Scan for the cell matching the given text and deliver its [x, y] coordinate at center. 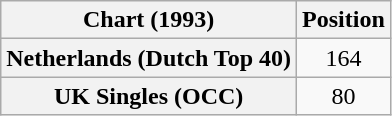
Position [344, 20]
Netherlands (Dutch Top 40) [149, 58]
UK Singles (OCC) [149, 96]
80 [344, 96]
164 [344, 58]
Chart (1993) [149, 20]
